Locate the cell with the specified text and output its (x, y) center coordinate. 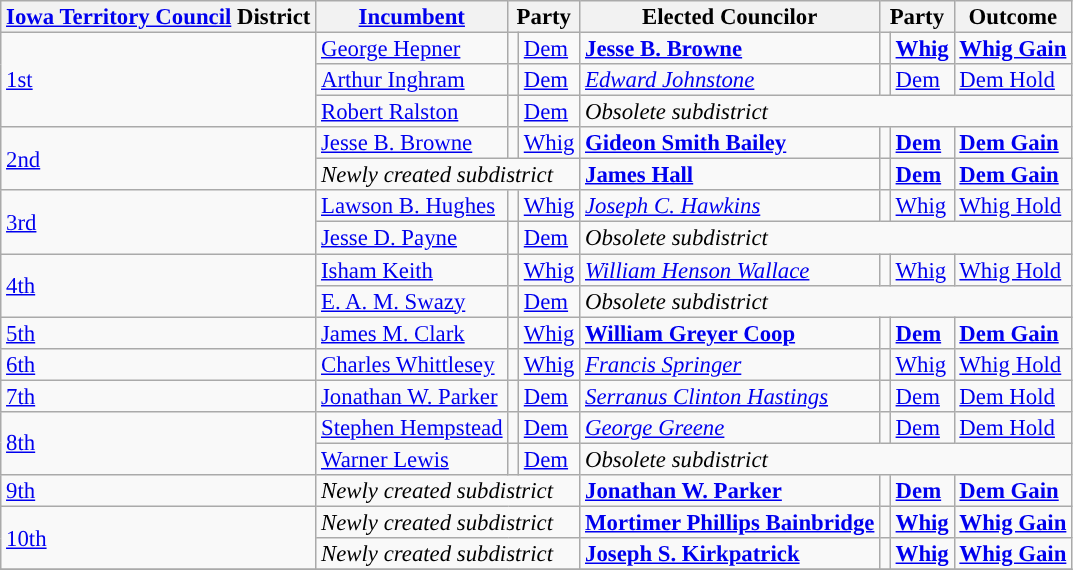
Warner Lewis (412, 459)
9th (158, 491)
Joseph S. Kirkpatrick (730, 554)
William Greyer Coop (730, 333)
James Hall (730, 175)
5th (158, 333)
Edward Johnstone (730, 80)
Mortimer Phillips Bainbridge (730, 522)
Stephen Hempstead (412, 428)
E. A. M. Swazy (412, 301)
3rd (158, 222)
Iowa Territory Council District (158, 17)
4th (158, 286)
Gideon Smith Bailey (730, 143)
2nd (158, 158)
Joseph C. Hawkins (730, 206)
Arthur Inghram (412, 80)
8th (158, 444)
Serranus Clinton Hastings (730, 396)
10th (158, 538)
James M. Clark (412, 333)
Jesse D. Payne (412, 238)
7th (158, 396)
Isham Keith (412, 270)
Francis Springer (730, 364)
Charles Whittlesey (412, 364)
6th (158, 364)
Elected Councilor (730, 17)
1st (158, 80)
George Greene (730, 428)
Outcome (1013, 17)
Robert Ralston (412, 112)
William Henson Wallace (730, 270)
Incumbent (412, 17)
George Hepner (412, 49)
Lawson B. Hughes (412, 206)
